Pinpoint the cell where the given text exists, returning its (X, Y) midpoint coordinate. 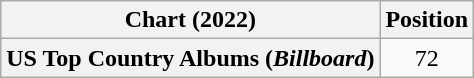
US Top Country Albums (Billboard) (190, 58)
Chart (2022) (190, 20)
Position (427, 20)
72 (427, 58)
